Determine the (x, y) coordinate at the center of the cell enclosing the given text.  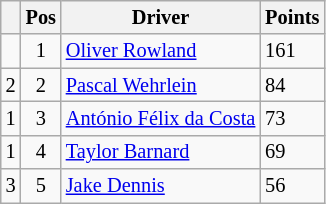
António Félix da Costa (160, 118)
Oliver Rowland (160, 51)
Pos (41, 17)
69 (292, 152)
4 (41, 152)
84 (292, 85)
Pascal Wehrlein (160, 85)
56 (292, 186)
161 (292, 51)
Points (292, 17)
Taylor Barnard (160, 152)
73 (292, 118)
Driver (160, 17)
Jake Dennis (160, 186)
5 (41, 186)
